Provide the (X, Y) coordinate of the cell's center where the given text is located.  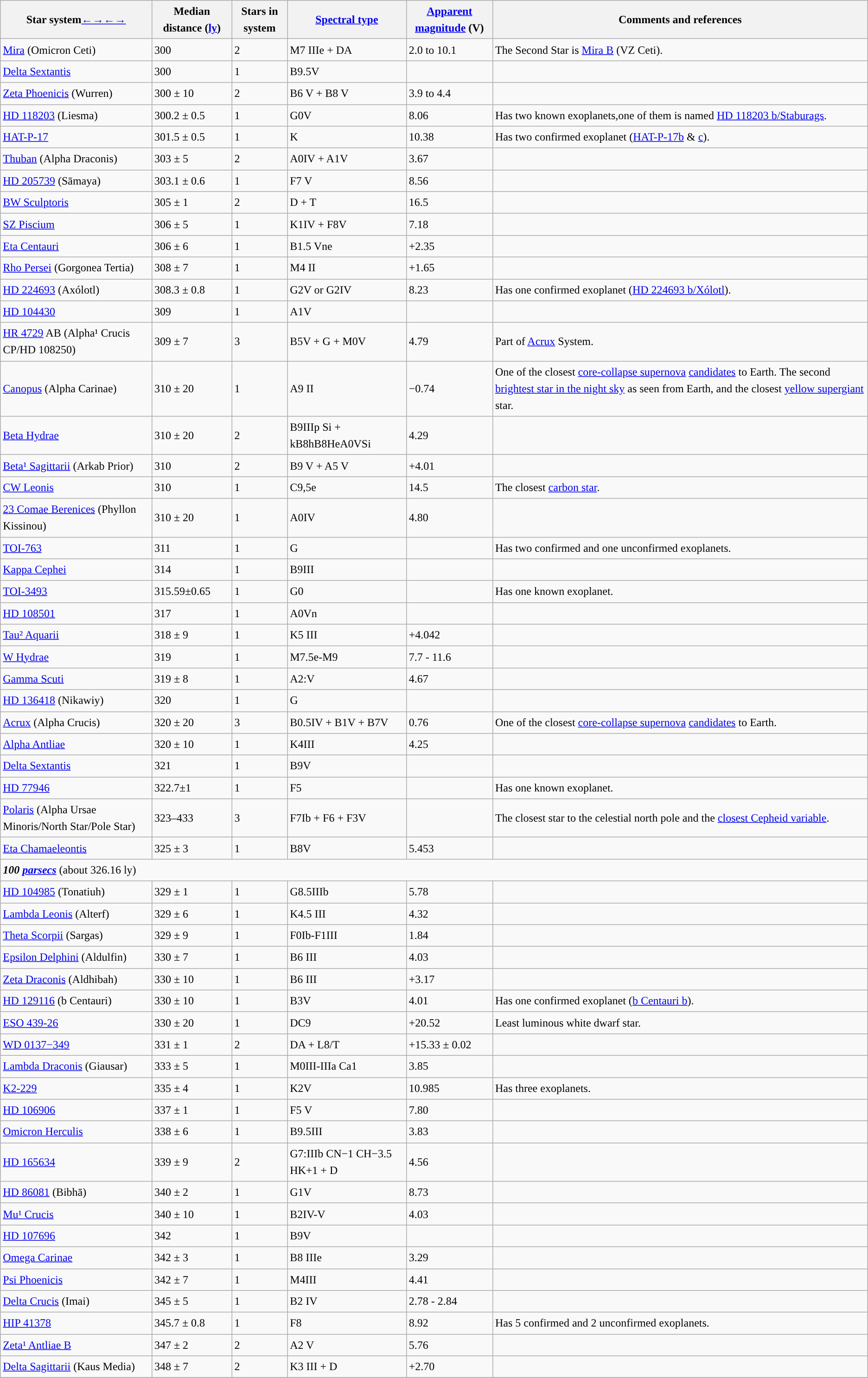
B1.5 Vne (347, 246)
G0 (347, 592)
Acrux (Alpha Crucis) (76, 722)
322.7±1 (192, 788)
+15.33 ± 0.02 (449, 1044)
317 (192, 613)
K (347, 137)
Delta Crucis (Imai) (76, 1301)
Spectral type (347, 19)
ESO 439-26 (76, 1023)
W Hydrae (76, 657)
331 ± 1 (192, 1044)
4.41 (449, 1280)
340 ± 10 (192, 1214)
7.18 (449, 224)
−0.74 (449, 389)
321 (192, 766)
333 ± 5 (192, 1066)
345.7 ± 0.8 (192, 1323)
Thuban (Alpha Draconis) (76, 159)
DC9 (347, 1023)
4.29 (449, 436)
335 ± 4 (192, 1089)
B0.5IV + B1V + B7V (347, 722)
306 ± 6 (192, 246)
0.76 (449, 722)
F5 (347, 788)
315.59±0.65 (192, 592)
330 ± 20 (192, 1023)
A0IV + A1V (347, 159)
Lambda Leonis (Alterf) (76, 913)
4.80 (449, 517)
Least luminous white dwarf star. (680, 1023)
B3V (347, 1001)
Median distance (ly) (192, 19)
Delta Sagittarii (Kaus Media) (76, 1367)
A1V (347, 312)
320 ± 20 (192, 722)
G1V (347, 1193)
Kappa Cephei (76, 569)
329 ± 9 (192, 936)
K5 III (347, 635)
Omicron Herculis (76, 1132)
+4.042 (449, 635)
Part of Acrux System. (680, 342)
7.7 - 11.6 (449, 657)
HD 205739 (Sāmaya) (76, 181)
B2 IV (347, 1301)
+3.17 (449, 979)
D + T (347, 202)
23 Comae Berenices (Phyllon Kissinou) (76, 517)
HD 165634 (76, 1162)
342 ± 3 (192, 1257)
HD 118203 (Liesma) (76, 115)
F5 V (347, 1110)
Rho Persei (Gorgonea Tertia) (76, 268)
Has two confirmed exoplanet (HAT-P-17b & c). (680, 137)
320 (192, 700)
G2V or G2IV (347, 290)
B9IIIp Si + kB8hB8HeA0VSi (347, 436)
325 ± 3 (192, 848)
Gamma Scuti (76, 679)
100 parsecs (about 326.16 ly) (434, 870)
G0V (347, 115)
B8 IIIe (347, 1257)
HD 104430 (76, 312)
HR 4729 AB (Alpha¹ Crucis CP/HD 108250) (76, 342)
Has one confirmed exoplanet (HD 224693 b/Xólotl). (680, 290)
319 ± 8 (192, 679)
B6 V + B8 V (347, 94)
300.2 ± 0.5 (192, 115)
Zeta Phoenicis (Wurren) (76, 94)
K2V (347, 1089)
323–433 (192, 818)
2.78 - 2.84 (449, 1301)
HD 136418 (Nikawiy) (76, 700)
CW Leonis (76, 488)
Beta Hydrae (76, 436)
Eta Chamaeleontis (76, 848)
Has two confirmed and one unconfirmed exoplanets. (680, 548)
329 ± 1 (192, 892)
303.1 ± 0.6 (192, 181)
HD 224693 (Axólotl) (76, 290)
329 ± 6 (192, 913)
8.73 (449, 1193)
309 ± 7 (192, 342)
4.79 (449, 342)
HD 129116 (b Centauri) (76, 1001)
Tau² Aquarii (76, 635)
M0III-IIIa Ca1 (347, 1066)
3.29 (449, 1257)
The Second Star is Mira B (VZ Ceti). (680, 50)
4.25 (449, 745)
HD 77946 (76, 788)
8.92 (449, 1323)
301.5 ± 0.5 (192, 137)
M4III (347, 1280)
K2-229 (76, 1089)
Mu¹ Crucis (76, 1214)
Polaris (Alpha Ursae Minoris/North Star/Pole Star) (76, 818)
345 ± 5 (192, 1301)
314 (192, 569)
The closest star to the celestial north pole and the closest Cepheid variable. (680, 818)
308.3 ± 0.8 (192, 290)
14.5 (449, 488)
319 (192, 657)
347 ± 2 (192, 1345)
Apparent magnitude (V) (449, 19)
TOI-3493 (76, 592)
HD 86081 (Bibhā) (76, 1193)
A0IV (347, 517)
340 ± 2 (192, 1193)
348 ± 7 (192, 1367)
3.83 (449, 1132)
Star system←→←→ (76, 19)
G8.5IIIb (347, 892)
K4III (347, 745)
SZ Piscium (76, 224)
F7Ib + F6 + F3V (347, 818)
Lambda Draconis (Giausar) (76, 1066)
BW Sculptoris (76, 202)
K3 III + D (347, 1367)
Canopus (Alpha Carinae) (76, 389)
Has one confirmed exoplanet (b Centauri b). (680, 1001)
Stars in system (260, 19)
16.5 (449, 202)
330 ± 7 (192, 957)
M4 II (347, 268)
338 ± 6 (192, 1132)
Beta¹ Sagittarii (Arkab Prior) (76, 466)
Zeta¹ Antliae B (76, 1345)
5.78 (449, 892)
Epsilon Delphini (Aldulfin) (76, 957)
311 (192, 548)
TOI-763 (76, 548)
10.38 (449, 137)
4.56 (449, 1162)
HD 108501 (76, 613)
Zeta Draconis (Aldhibah) (76, 979)
Has 5 confirmed and 2 unconfirmed exoplanets. (680, 1323)
B8V (347, 848)
F0Ib-F1III (347, 936)
4.01 (449, 1001)
HAT-P-17 (76, 137)
4.67 (449, 679)
B9 V + A5 V (347, 466)
K1IV + F8V (347, 224)
308 ± 7 (192, 268)
8.06 (449, 115)
B9.5III (347, 1132)
318 ± 9 (192, 635)
Has two known exoplanets,one of them is named HD 118203 b/Staburags. (680, 115)
F8 (347, 1323)
339 ± 9 (192, 1162)
2.0 to 10.1 (449, 50)
+1.65 (449, 268)
7.80 (449, 1110)
M7 IIIe + DA (347, 50)
One of the closest core-collapse supernova candidates to Earth. (680, 722)
A9 II (347, 389)
Theta Scorpii (Sargas) (76, 936)
3.85 (449, 1066)
C9,5e (347, 488)
305 ± 1 (192, 202)
B9III (347, 569)
320 ± 10 (192, 745)
DA + L8/T (347, 1044)
Mira (Omicron Ceti) (76, 50)
Eta Centauri (76, 246)
HD 106906 (76, 1110)
HD 104985 (Tonatiuh) (76, 892)
+20.52 (449, 1023)
F7 V (347, 181)
HD 107696 (76, 1236)
Has three exoplanets. (680, 1089)
G7:IIIb CN−1 CH−3.5 HK+1 + D (347, 1162)
+2.70 (449, 1367)
342 (192, 1236)
A2 V (347, 1345)
+4.01 (449, 466)
WD 0137−349 (76, 1044)
+2.35 (449, 246)
B5V + G + M0V (347, 342)
303 ± 5 (192, 159)
342 ± 7 (192, 1280)
300 ± 10 (192, 94)
10.985 (449, 1089)
3.67 (449, 159)
A0Vn (347, 613)
8.56 (449, 181)
3.9 to 4.4 (449, 94)
Psi Phoenicis (76, 1280)
306 ± 5 (192, 224)
HIP 41378 (76, 1323)
Comments and references (680, 19)
B9.5V (347, 71)
5.453 (449, 848)
The closest carbon star. (680, 488)
Omega Carinae (76, 1257)
1.84 (449, 936)
A2:V (347, 679)
4.32 (449, 913)
B2IV-V (347, 1214)
5.76 (449, 1345)
8.23 (449, 290)
337 ± 1 (192, 1110)
Alpha Antliae (76, 745)
309 (192, 312)
M7.5e-M9 (347, 657)
K4.5 III (347, 913)
